Find where the given text appears and provide that cell's center as [X, Y] coordinate. 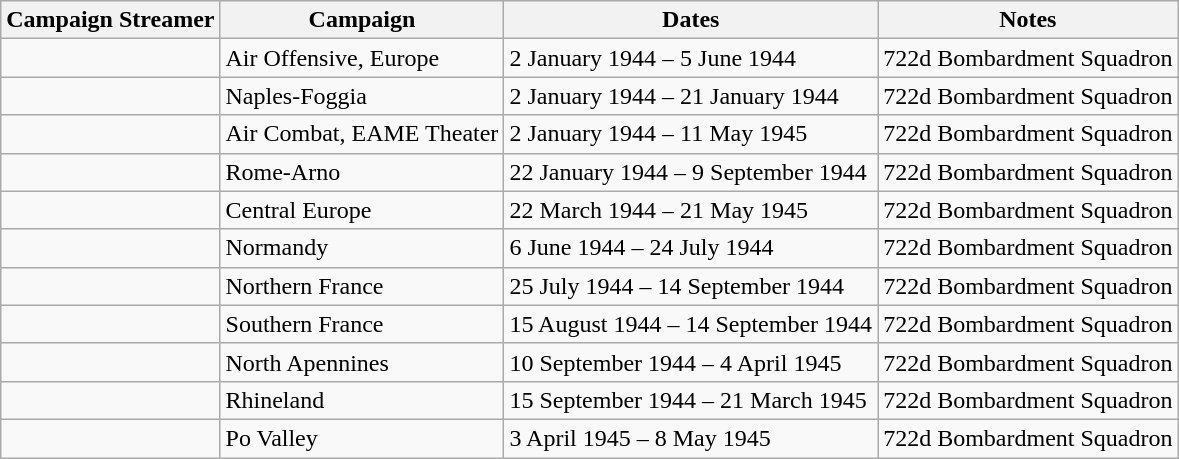
15 September 1944 – 21 March 1945 [691, 400]
Rhineland [362, 400]
Normandy [362, 248]
25 July 1944 – 14 September 1944 [691, 286]
2 January 1944 – 11 May 1945 [691, 134]
Campaign [362, 20]
Air Combat, EAME Theater [362, 134]
Naples-Foggia [362, 96]
Air Offensive, Europe [362, 58]
Campaign Streamer [110, 20]
6 June 1944 – 24 July 1944 [691, 248]
Notes [1028, 20]
15 August 1944 – 14 September 1944 [691, 324]
North Apennines [362, 362]
Rome-Arno [362, 172]
2 January 1944 – 21 January 1944 [691, 96]
Central Europe [362, 210]
22 January 1944 – 9 September 1944 [691, 172]
Northern France [362, 286]
Dates [691, 20]
22 March 1944 – 21 May 1945 [691, 210]
2 January 1944 – 5 June 1944 [691, 58]
Po Valley [362, 438]
3 April 1945 – 8 May 1945 [691, 438]
10 September 1944 – 4 April 1945 [691, 362]
Southern France [362, 324]
